Return the (X, Y) coordinate for the center point of the cell that contains the specified text.  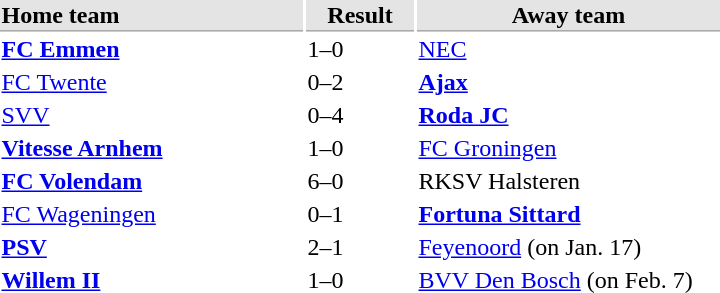
Ajax (568, 83)
Away team (568, 16)
SVV (152, 115)
Result (360, 16)
FC Twente (152, 83)
Vitesse Arnhem (152, 149)
Feyenoord (on Jan. 17) (568, 247)
0–1 (360, 215)
FC Wageningen (152, 215)
0–2 (360, 83)
0–4 (360, 115)
2–1 (360, 247)
Fortuna Sittard (568, 215)
Roda JC (568, 115)
FC Volendam (152, 181)
NEC (568, 49)
6–0 (360, 181)
RKSV Halsteren (568, 181)
FC Groningen (568, 149)
FC Emmen (152, 49)
PSV (152, 247)
Home team (152, 16)
